Return the [X, Y] coordinate for the center point of the cell that contains the specified text.  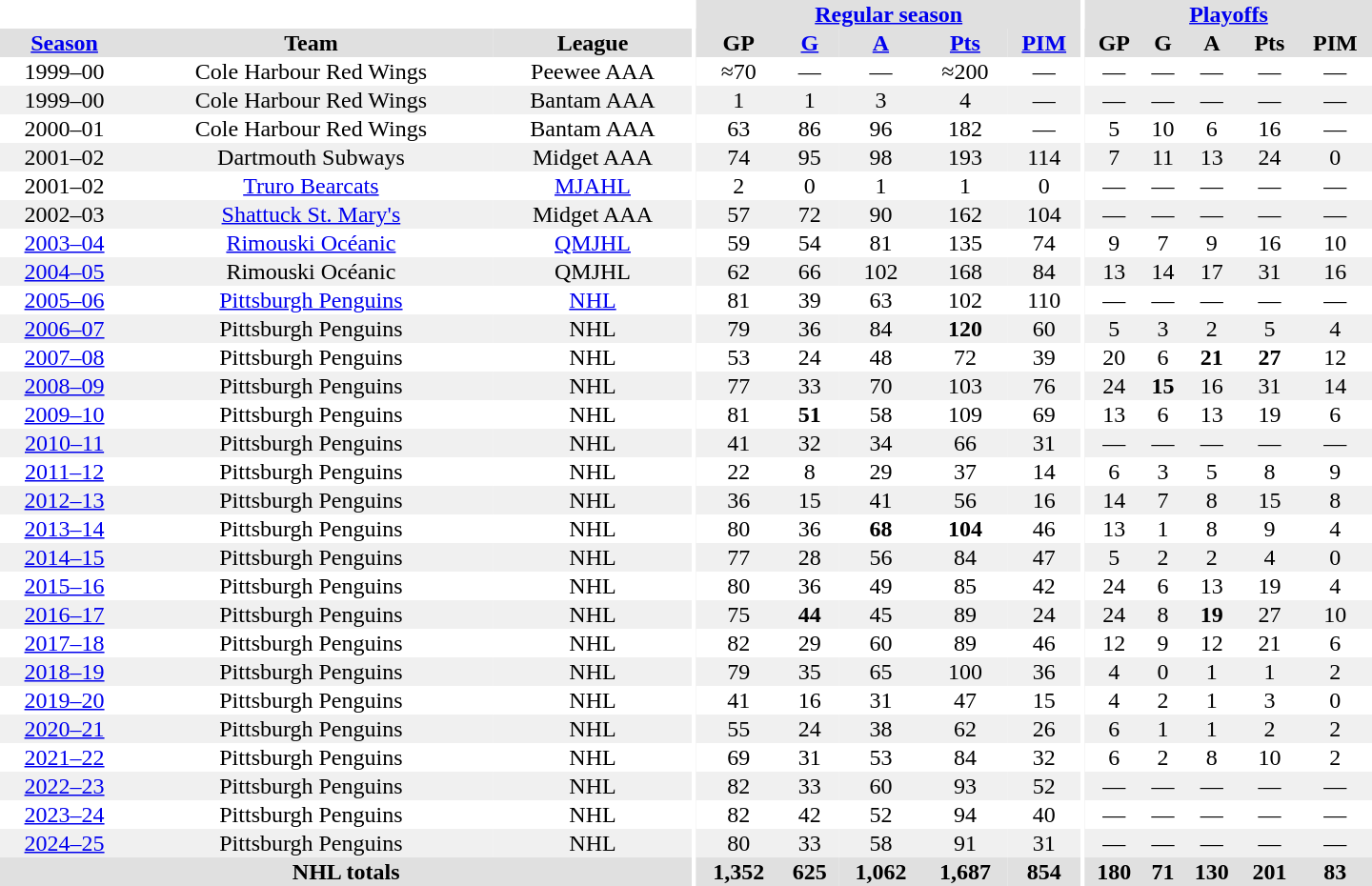
193 [966, 157]
34 [880, 443]
Dartmouth Subways [311, 157]
Truro Bearcats [311, 186]
96 [880, 129]
2013–14 [65, 529]
625 [810, 872]
182 [966, 129]
114 [1044, 157]
35 [810, 672]
110 [1044, 300]
1,687 [966, 872]
100 [966, 672]
2003–04 [65, 243]
93 [966, 786]
26 [1044, 729]
95 [810, 157]
1,352 [739, 872]
70 [880, 386]
17 [1212, 272]
2007–08 [65, 357]
20 [1115, 357]
86 [810, 129]
38 [880, 729]
40 [1044, 815]
2012–13 [65, 500]
≈200 [966, 71]
162 [966, 214]
Shattuck St. Mary's [311, 214]
65 [880, 672]
68 [880, 529]
Peewee AAA [593, 71]
2022–23 [65, 786]
2020–21 [65, 729]
48 [880, 357]
Playoffs [1229, 14]
2005–06 [65, 300]
120 [966, 329]
135 [966, 243]
91 [966, 843]
85 [966, 586]
44 [810, 614]
49 [880, 586]
201 [1269, 872]
2018–19 [65, 672]
2004–05 [65, 272]
71 [1163, 872]
94 [966, 815]
83 [1336, 872]
75 [739, 614]
Season [65, 43]
2017–18 [65, 643]
103 [966, 386]
Team [311, 43]
854 [1044, 872]
45 [880, 614]
51 [810, 414]
League [593, 43]
11 [1163, 157]
2021–22 [65, 757]
90 [880, 214]
180 [1115, 872]
109 [966, 414]
MJAHL [593, 186]
22 [739, 472]
Regular season [888, 14]
2002–03 [65, 214]
2009–10 [65, 414]
76 [1044, 386]
2016–17 [65, 614]
NHL totals [346, 872]
2019–20 [65, 700]
2008–09 [65, 386]
1,062 [880, 872]
37 [966, 472]
98 [880, 157]
2014–15 [65, 557]
59 [739, 243]
2011–12 [65, 472]
28 [810, 557]
130 [1212, 872]
2000–01 [65, 129]
57 [739, 214]
168 [966, 272]
2015–16 [65, 586]
≈70 [739, 71]
54 [810, 243]
2023–24 [65, 815]
2006–07 [65, 329]
2010–11 [65, 443]
2024–25 [65, 843]
55 [739, 729]
